Scan for the cell matching the given text and deliver its (X, Y) coordinate at center. 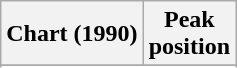
Chart (1990) (72, 34)
Peakposition (189, 34)
